Find where the given text appears and provide that cell's center as (x, y) coordinate. 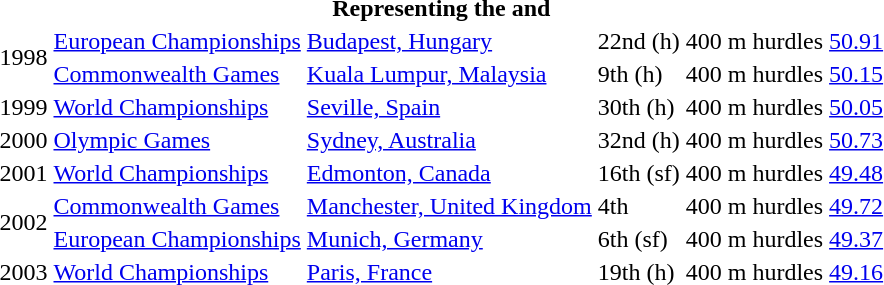
6th (sf) (638, 239)
22nd (h) (638, 41)
Olympic Games (177, 140)
9th (h) (638, 74)
Edmonton, Canada (449, 173)
Seville, Spain (449, 107)
Kuala Lumpur, Malaysia (449, 74)
4th (638, 206)
Munich, Germany (449, 239)
Budapest, Hungary (449, 41)
30th (h) (638, 107)
Manchester, United Kingdom (449, 206)
Sydney, Australia (449, 140)
16th (sf) (638, 173)
32nd (h) (638, 140)
